Return (x, y) of the center of cell containing provided text 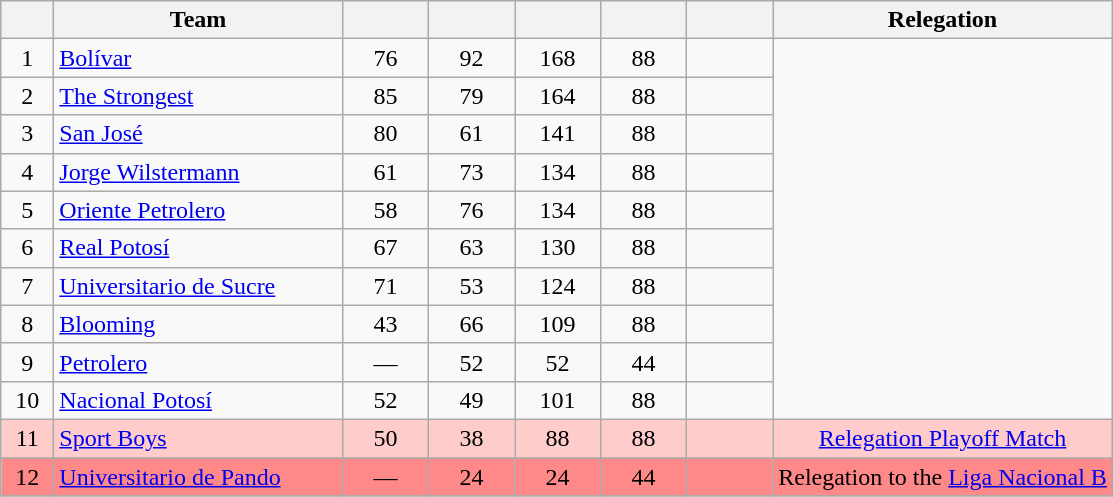
73 (471, 172)
109 (557, 324)
141 (557, 134)
49 (471, 400)
Relegation Playoff Match (943, 438)
Nacional Potosí (198, 400)
Relegation to the Liga Nacional B (943, 477)
79 (471, 96)
101 (557, 400)
Petrolero (198, 362)
85 (385, 96)
92 (471, 58)
2 (28, 96)
Team (198, 20)
12 (28, 477)
Bolívar (198, 58)
4 (28, 172)
168 (557, 58)
50 (385, 438)
Sport Boys (198, 438)
Real Potosí (198, 248)
The Strongest (198, 96)
67 (385, 248)
6 (28, 248)
124 (557, 286)
7 (28, 286)
Universitario de Sucre (198, 286)
Blooming (198, 324)
10 (28, 400)
71 (385, 286)
Universitario de Pando (198, 477)
58 (385, 210)
130 (557, 248)
Jorge Wilstermann (198, 172)
San José (198, 134)
66 (471, 324)
63 (471, 248)
9 (28, 362)
80 (385, 134)
43 (385, 324)
11 (28, 438)
8 (28, 324)
1 (28, 58)
53 (471, 286)
164 (557, 96)
38 (471, 438)
Relegation (943, 20)
5 (28, 210)
Oriente Petrolero (198, 210)
3 (28, 134)
